For the text-containing cell, return its midpoint in [X, Y] coordinate format. 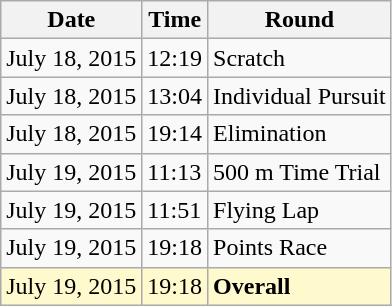
11:13 [175, 172]
500 m Time Trial [300, 172]
Points Race [300, 248]
Individual Pursuit [300, 96]
Round [300, 20]
13:04 [175, 96]
Elimination [300, 134]
Time [175, 20]
19:14 [175, 134]
12:19 [175, 58]
Overall [300, 286]
Flying Lap [300, 210]
11:51 [175, 210]
Scratch [300, 58]
Date [72, 20]
